Output the (X, Y) coordinate of the center of the cell containing the given text.  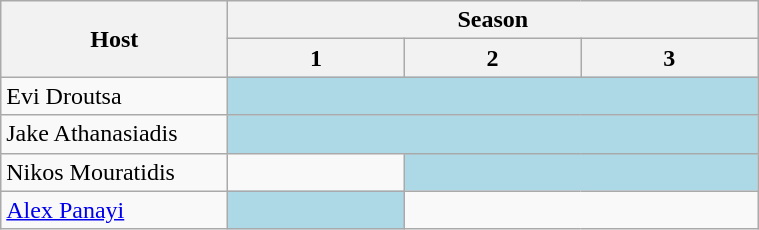
Nikos Mouratidis (114, 172)
Jake Athanasiadis (114, 134)
Alex Panayi (114, 210)
3 (670, 58)
2 (492, 58)
Host (114, 39)
Evi Droutsa (114, 96)
1 (316, 58)
Season (493, 20)
